Output the [x, y] coordinate of the center of the cell containing the given text.  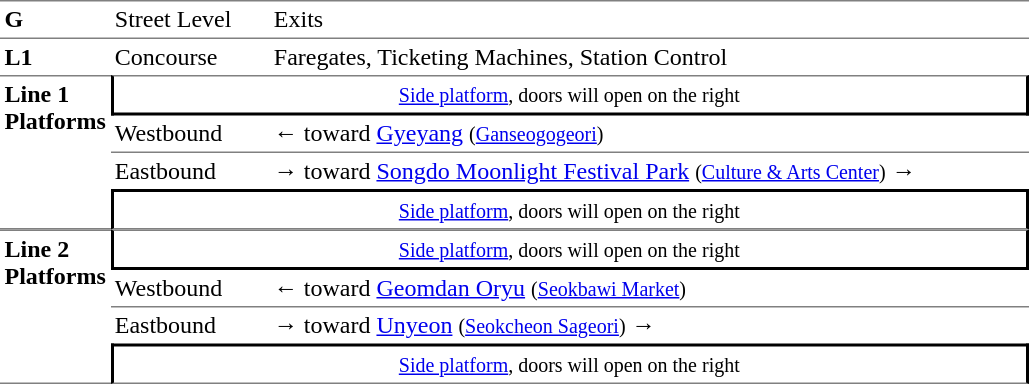
Street Level [190, 20]
Line 1Platforms [55, 152]
G [55, 20]
Faregates, Ticketing Machines, Station Control [648, 57]
← toward Geomdan Oryu (Seokbawi Market) [648, 289]
Concourse [190, 57]
← toward Gyeyang (Ganseogogeori) [648, 135]
→ toward Unyeon (Seokcheon Sageori) → [648, 326]
L1 [55, 57]
Line 2Platforms [55, 307]
Exits [648, 20]
→ toward Songdo Moonlight Festival Park (Culture & Arts Center) → [648, 171]
